Capture the cell that displays the provided text and extract its [x, y] central coordinate. 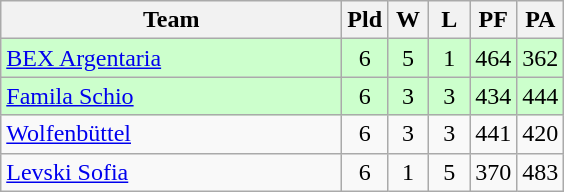
L [450, 20]
362 [540, 58]
464 [494, 58]
441 [494, 134]
434 [494, 96]
PA [540, 20]
Team [172, 20]
PF [494, 20]
370 [494, 172]
Pld [365, 20]
Levski Sofia [172, 172]
BEX Argentaria [172, 58]
W [408, 20]
Famila Schio [172, 96]
444 [540, 96]
Wolfenbüttel [172, 134]
483 [540, 172]
420 [540, 134]
